Find where the given text appears and provide that cell's center as [x, y] coordinate. 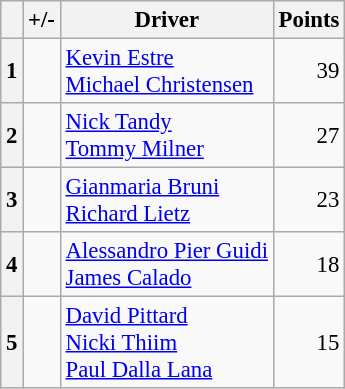
Driver [166, 20]
2 [12, 136]
3 [12, 200]
18 [308, 264]
27 [308, 136]
Gianmaria Bruni Richard Lietz [166, 200]
15 [308, 343]
David Pittard Nicki Thiim Paul Dalla Lana [166, 343]
Kevin Estre Michael Christensen [166, 72]
23 [308, 200]
1 [12, 72]
Points [308, 20]
Nick Tandy Tommy Milner [166, 136]
5 [12, 343]
39 [308, 72]
Alessandro Pier Guidi James Calado [166, 264]
+/- [42, 20]
4 [12, 264]
